Determine the [X, Y] coordinate at the center of the cell enclosing the given text.  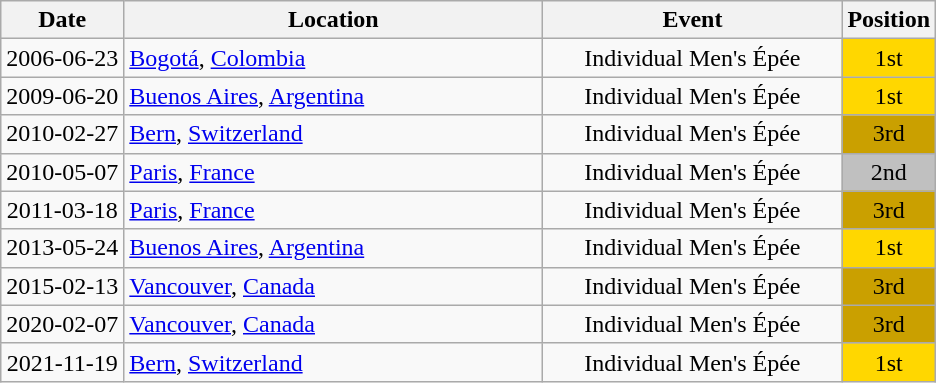
2009-06-20 [62, 96]
2021-11-19 [62, 362]
Bogotá, Colombia [334, 58]
2011-03-18 [62, 210]
Position [889, 20]
Location [334, 20]
2010-02-27 [62, 134]
Date [62, 20]
2015-02-13 [62, 286]
2010-05-07 [62, 172]
2nd [889, 172]
2006-06-23 [62, 58]
Event [692, 20]
2020-02-07 [62, 324]
2013-05-24 [62, 248]
